Find where the given text appears and provide that cell's center as (x, y) coordinate. 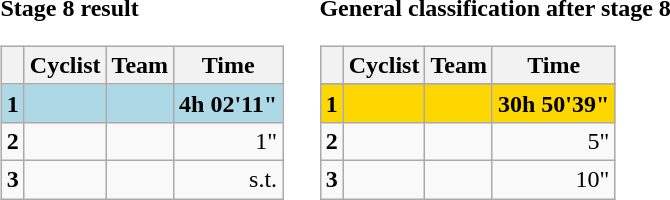
10" (553, 179)
30h 50'39" (553, 103)
s.t. (228, 179)
1" (228, 141)
5" (553, 141)
4h 02'11" (228, 103)
